Search for the cell housing the specified text and yield its (x, y) center coordinate. 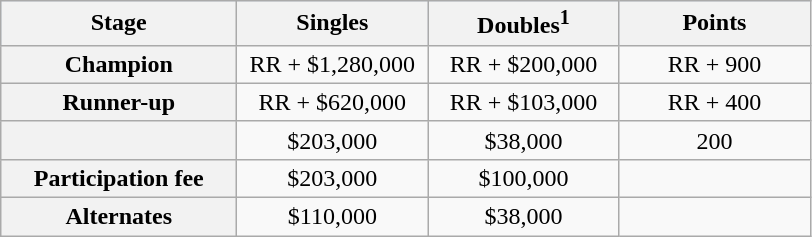
Singles (332, 24)
Participation fee (119, 178)
RR + 400 (714, 102)
Stage (119, 24)
$100,000 (524, 178)
Alternates (119, 217)
Points (714, 24)
Runner-up (119, 102)
RR + 900 (714, 64)
Doubles1 (524, 24)
RR + $620,000 (332, 102)
Champion (119, 64)
RR + $103,000 (524, 102)
200 (714, 140)
RR + $200,000 (524, 64)
RR + $1,280,000 (332, 64)
$110,000 (332, 217)
